Output the [x, y] coordinate of the center of the cell containing the given text.  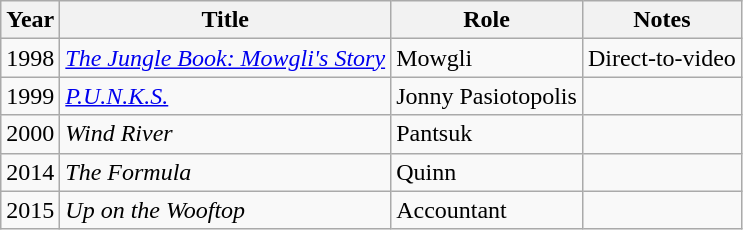
1999 [30, 96]
2000 [30, 134]
Wind River [226, 134]
Jonny Pasiotopolis [487, 96]
2015 [30, 210]
Notes [662, 20]
P.U.N.K.S. [226, 96]
Pantsuk [487, 134]
Year [30, 20]
The Jungle Book: Mowgli's Story [226, 58]
Title [226, 20]
Quinn [487, 172]
Accountant [487, 210]
The Formula [226, 172]
Up on the Wooftop [226, 210]
1998 [30, 58]
2014 [30, 172]
Direct-to-video [662, 58]
Role [487, 20]
Mowgli [487, 58]
